Extract the (X, Y) coordinate from the center of the cell holding the provided text.  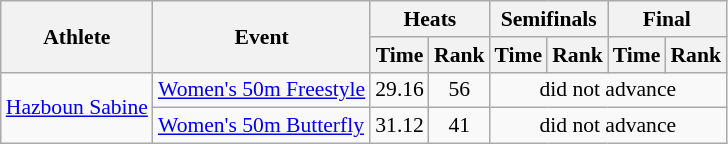
41 (460, 126)
Final (667, 19)
Hazboun Sabine (77, 108)
56 (460, 90)
Women's 50m Freestyle (262, 90)
Women's 50m Butterfly (262, 126)
Semifinals (549, 19)
Heats (430, 19)
Athlete (77, 36)
31.12 (400, 126)
29.16 (400, 90)
Event (262, 36)
